Return [X, Y] of the center of cell containing provided text 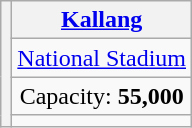
Kallang [102, 20]
National Stadium [102, 58]
Capacity: 55,000 [102, 96]
